Detect which cell encompasses the target text, then output its [x, y] center coordinate. 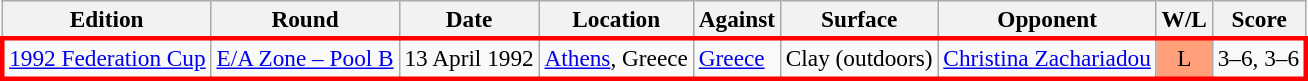
Christina Zachariadou [1047, 58]
Date [469, 19]
E/A Zone – Pool B [305, 58]
W/L [1184, 19]
Clay (outdoors) [859, 58]
Edition [106, 19]
1992 Federation Cup [106, 58]
Score [1259, 19]
Greece [736, 58]
Opponent [1047, 19]
Location [616, 19]
Round [305, 19]
Against [736, 19]
Athens, Greece [616, 58]
13 April 1992 [469, 58]
3–6, 3–6 [1259, 58]
Surface [859, 19]
L [1184, 58]
